Capture the cell that displays the provided text and extract its (X, Y) central coordinate. 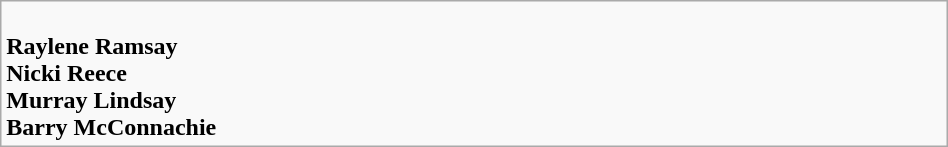
Raylene RamsayNicki ReeceMurray LindsayBarry McConnachie (474, 74)
